Determine the (X, Y) coordinate at the center of the cell enclosing the given text.  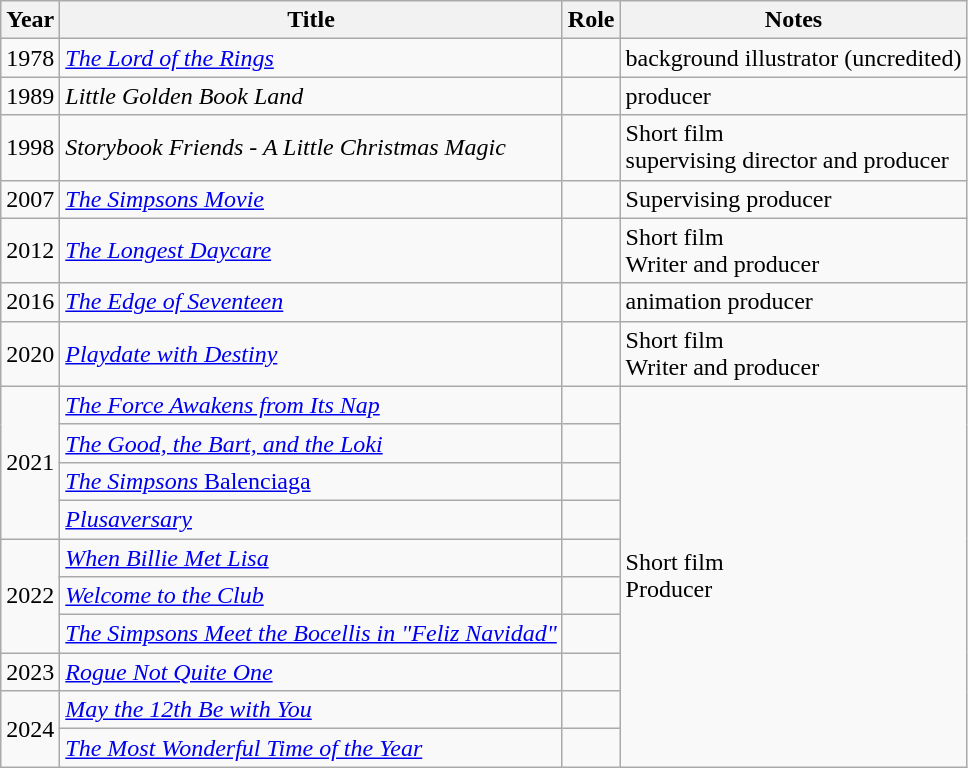
Short filmProducer (794, 576)
Title (311, 20)
Year (30, 20)
The Force Awakens from Its Nap (311, 405)
The Lord of the Rings (311, 58)
The Edge of Seventeen (311, 302)
Role (591, 20)
2022 (30, 595)
Storybook Friends - A Little Christmas Magic (311, 148)
Rogue Not Quite One (311, 672)
The Simpsons Movie (311, 199)
2012 (30, 250)
When Billie Met Lisa (311, 557)
The Simpsons Balenciaga (311, 481)
2023 (30, 672)
Plusaversary (311, 519)
1998 (30, 148)
1989 (30, 96)
2016 (30, 302)
background illustrator (uncredited) (794, 58)
Little Golden Book Land (311, 96)
The Good, the Bart, and the Loki (311, 443)
Short filmsupervising director and producer (794, 148)
The Longest Daycare (311, 250)
2020 (30, 354)
The Most Wonderful Time of the Year (311, 748)
The Simpsons Meet the Bocellis in "Feliz Navidad" (311, 634)
Notes (794, 20)
animation producer (794, 302)
2021 (30, 462)
2007 (30, 199)
1978 (30, 58)
2024 (30, 729)
Welcome to the Club (311, 596)
May the 12th Be with You (311, 710)
producer (794, 96)
Playdate with Destiny (311, 354)
Supervising producer (794, 199)
